Extract the (x, y) coordinate from the center of the cell holding the provided text.  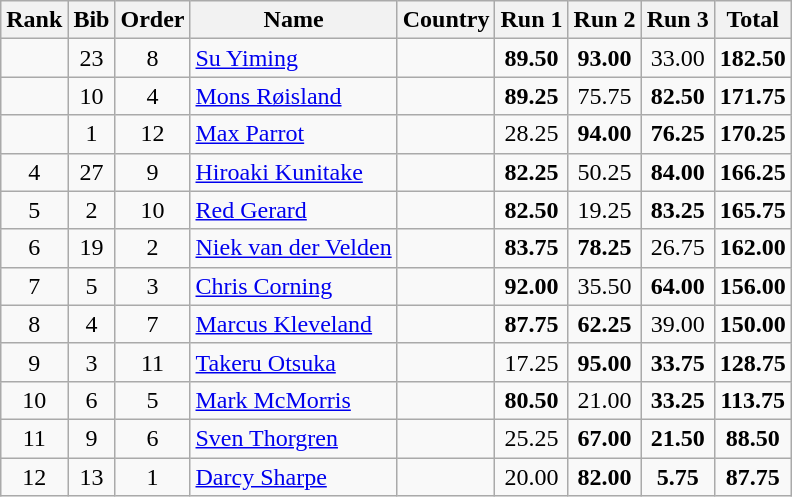
Sven Thorgren (294, 438)
83.25 (678, 210)
94.00 (604, 134)
78.25 (604, 248)
170.25 (752, 134)
Order (152, 20)
21.50 (678, 438)
23 (92, 58)
Run 1 (532, 20)
Red Gerard (294, 210)
82.25 (532, 172)
Niek van der Velden (294, 248)
162.00 (752, 248)
21.00 (604, 400)
88.50 (752, 438)
39.00 (678, 324)
Chris Corning (294, 286)
84.00 (678, 172)
Max Parrot (294, 134)
Country (446, 20)
33.25 (678, 400)
95.00 (604, 362)
182.50 (752, 58)
92.00 (532, 286)
Darcy Sharpe (294, 477)
82.00 (604, 477)
80.50 (532, 400)
50.25 (604, 172)
26.75 (678, 248)
Hiroaki Kunitake (294, 172)
89.50 (532, 58)
Run 3 (678, 20)
171.75 (752, 96)
33.00 (678, 58)
Mark McMorris (294, 400)
89.25 (532, 96)
Su Yiming (294, 58)
Marcus Kleveland (294, 324)
62.25 (604, 324)
75.75 (604, 96)
33.75 (678, 362)
5.75 (678, 477)
Run 2 (604, 20)
113.75 (752, 400)
20.00 (532, 477)
Total (752, 20)
Mons Røisland (294, 96)
19.25 (604, 210)
67.00 (604, 438)
128.75 (752, 362)
Name (294, 20)
28.25 (532, 134)
Rank (34, 20)
35.50 (604, 286)
19 (92, 248)
64.00 (678, 286)
150.00 (752, 324)
83.75 (532, 248)
Takeru Otsuka (294, 362)
27 (92, 172)
25.25 (532, 438)
76.25 (678, 134)
166.25 (752, 172)
156.00 (752, 286)
17.25 (532, 362)
93.00 (604, 58)
Bib (92, 20)
13 (92, 477)
165.75 (752, 210)
